Output the (x, y) coordinate of the center of the cell containing the given text.  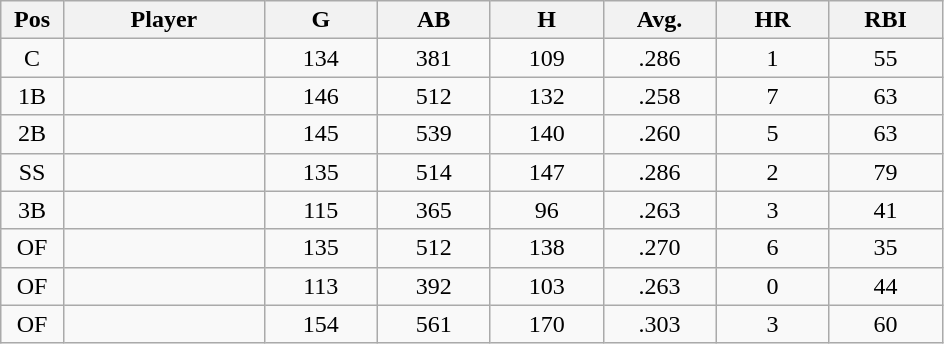
392 (434, 286)
HR (772, 20)
Pos (32, 20)
3B (32, 210)
79 (886, 172)
AB (434, 20)
.270 (660, 248)
109 (546, 58)
115 (320, 210)
6 (772, 248)
132 (546, 96)
.303 (660, 324)
Player (164, 20)
C (32, 58)
381 (434, 58)
514 (434, 172)
103 (546, 286)
539 (434, 134)
SS (32, 172)
Avg. (660, 20)
145 (320, 134)
1B (32, 96)
2B (32, 134)
5 (772, 134)
44 (886, 286)
147 (546, 172)
RBI (886, 20)
365 (434, 210)
134 (320, 58)
96 (546, 210)
113 (320, 286)
G (320, 20)
7 (772, 96)
41 (886, 210)
2 (772, 172)
55 (886, 58)
138 (546, 248)
561 (434, 324)
1 (772, 58)
154 (320, 324)
.260 (660, 134)
140 (546, 134)
146 (320, 96)
60 (886, 324)
.258 (660, 96)
35 (886, 248)
H (546, 20)
0 (772, 286)
170 (546, 324)
